Output the [x, y] coordinate of the center of the cell containing the given text.  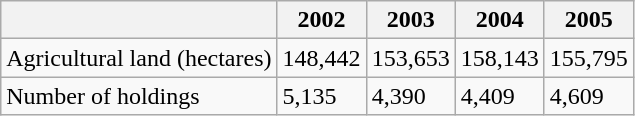
148,442 [322, 58]
5,135 [322, 96]
Agricultural land (hectares) [139, 58]
4,609 [588, 96]
2005 [588, 20]
155,795 [588, 58]
158,143 [500, 58]
153,653 [410, 58]
2002 [322, 20]
2004 [500, 20]
4,390 [410, 96]
4,409 [500, 96]
2003 [410, 20]
Number of holdings [139, 96]
